For the text-containing cell, return its midpoint in (X, Y) coordinate format. 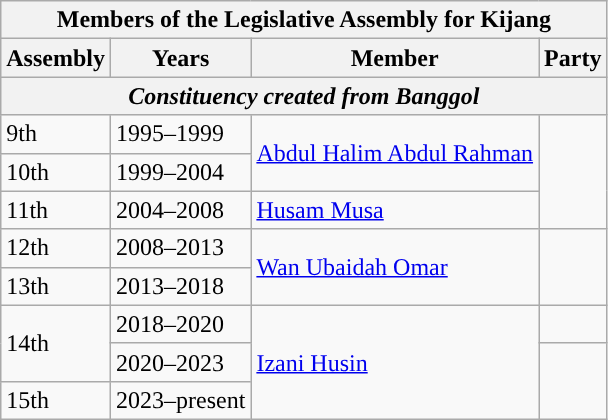
Izani Husin (395, 362)
1995–1999 (180, 134)
2020–2023 (180, 362)
14th (56, 343)
1999–2004 (180, 172)
2004–2008 (180, 210)
Members of the Legislative Assembly for Kijang (304, 20)
Abdul Halim Abdul Rahman (395, 153)
Wan Ubaidah Omar (395, 267)
Party (573, 58)
10th (56, 172)
Constituency created from Banggol (304, 96)
Member (395, 58)
Assembly (56, 58)
9th (56, 134)
12th (56, 248)
11th (56, 210)
2023–present (180, 400)
2018–2020 (180, 324)
15th (56, 400)
13th (56, 286)
2008–2013 (180, 248)
Husam Musa (395, 210)
2013–2018 (180, 286)
Years (180, 58)
